Determine the (x, y) coordinate at the center of the cell enclosing the given text.  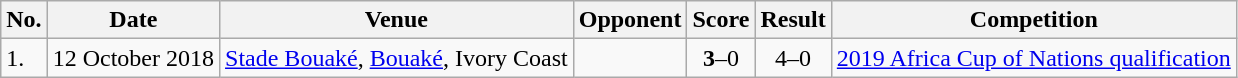
Venue (397, 20)
Opponent (630, 20)
Competition (1034, 20)
4–0 (793, 58)
Result (793, 20)
Stade Bouaké, Bouaké, Ivory Coast (397, 58)
No. (24, 20)
3–0 (721, 58)
1. (24, 58)
Score (721, 20)
12 October 2018 (133, 58)
Date (133, 20)
2019 Africa Cup of Nations qualification (1034, 58)
